Determine the [x, y] coordinate at the center of the cell enclosing the given text.  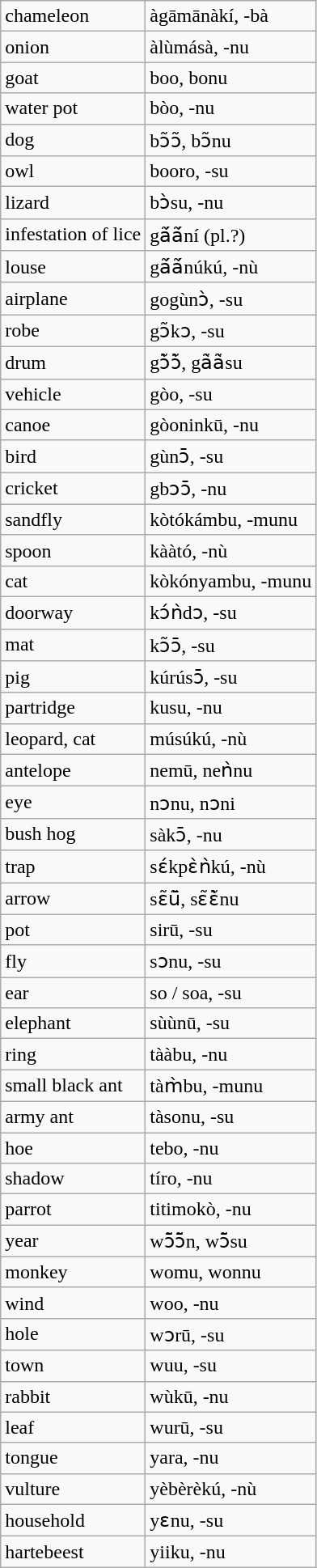
kòtókámbu, -munu [231, 519]
robe [73, 331]
yɛnu, -su [231, 1520]
ear [73, 993]
pig [73, 677]
army ant [73, 1117]
sɔnu, -su [231, 961]
wurū, -su [231, 1427]
wind [73, 1303]
mat [73, 645]
tàsonu, -su [231, 1117]
tààbu, -nu [231, 1054]
chameleon [73, 16]
leopard, cat [73, 739]
fly [73, 961]
infestation of lice [73, 235]
hole [73, 1334]
shadow [73, 1179]
nemū, neǹnu [231, 770]
boo, bonu [231, 78]
yèbèrèkú, -nù [231, 1489]
gòoninkū, -nu [231, 425]
wuu, -su [231, 1366]
water pot [73, 108]
tàm̀bu, -munu [231, 1086]
antelope [73, 770]
tebo, -nu [231, 1148]
bòo, -nu [231, 108]
cricket [73, 489]
woo, -nu [231, 1303]
year [73, 1241]
sirū, -su [231, 930]
bush hog [73, 834]
elephant [73, 1023]
small black ant [73, 1086]
sàkɔ̄, -nu [231, 834]
wɔ̃̄ɔ̃̄n, wɔ̃̄su [231, 1241]
kusu, -nu [231, 708]
tíro, -nu [231, 1179]
àlùmásà, -nu [231, 47]
parrot [73, 1210]
yiiku, -nu [231, 1552]
booro, -su [231, 172]
doorway [73, 612]
kòkónyambu, -munu [231, 581]
gɔ̃̀ɔ̃̀, gã̀ã̀su [231, 362]
kààtó, -nù [231, 550]
household [73, 1520]
trap [73, 867]
titimokò, -nu [231, 1210]
owl [73, 172]
rabbit [73, 1396]
partridge [73, 708]
gã́ã́ní (pl.?) [231, 235]
hartebeest [73, 1552]
sɛ́kpɛ̀ǹkú, -nù [231, 867]
sùùnū, -su [231, 1023]
arrow [73, 898]
town [73, 1366]
vulture [73, 1489]
leaf [73, 1427]
eye [73, 803]
drum [73, 362]
bird [73, 456]
ring [73, 1054]
gbɔɔ̄, -nu [231, 489]
so / soa, -su [231, 993]
dog [73, 140]
hoe [73, 1148]
kúrúsɔ̄, -su [231, 677]
sandfly [73, 519]
sɛ̃ũ̄, sɛ̃ɛ̃̀nu [231, 898]
pot [73, 930]
airplane [73, 299]
gùnɔ̄, -su [231, 456]
nɔnu, nɔni [231, 803]
gòo, -su [231, 394]
goat [73, 78]
gogùnɔ̀, -su [231, 299]
kɔ́ǹdɔ, -su [231, 612]
gã́ã́núkú, -nù [231, 267]
bɔ̃ɔ̃, bɔ̃nu [231, 140]
louse [73, 267]
vehicle [73, 394]
tongue [73, 1458]
músúkú, -nù [231, 739]
monkey [73, 1272]
lizard [73, 203]
kɔ̃ɔ̄, -su [231, 645]
womu, wonnu [231, 1272]
bɔ̀su, -nu [231, 203]
canoe [73, 425]
yara, -nu [231, 1458]
onion [73, 47]
wɔrū, -su [231, 1334]
cat [73, 581]
àgāmānàkí, -bà [231, 16]
gɔ̃kɔ, -su [231, 331]
spoon [73, 550]
wùkū, -nu [231, 1396]
